Capture the cell that displays the provided text and extract its (x, y) central coordinate. 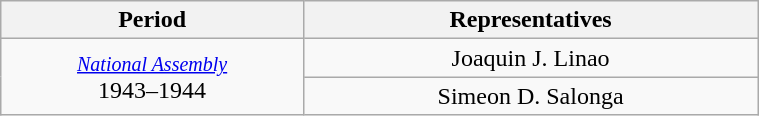
Joaquin J. Linao (530, 58)
National Assembly1943–1944 (152, 77)
Representatives (530, 20)
Period (152, 20)
Simeon D. Salonga (530, 96)
